Provide the [x, y] coordinate of the cell's center where the given text is located.  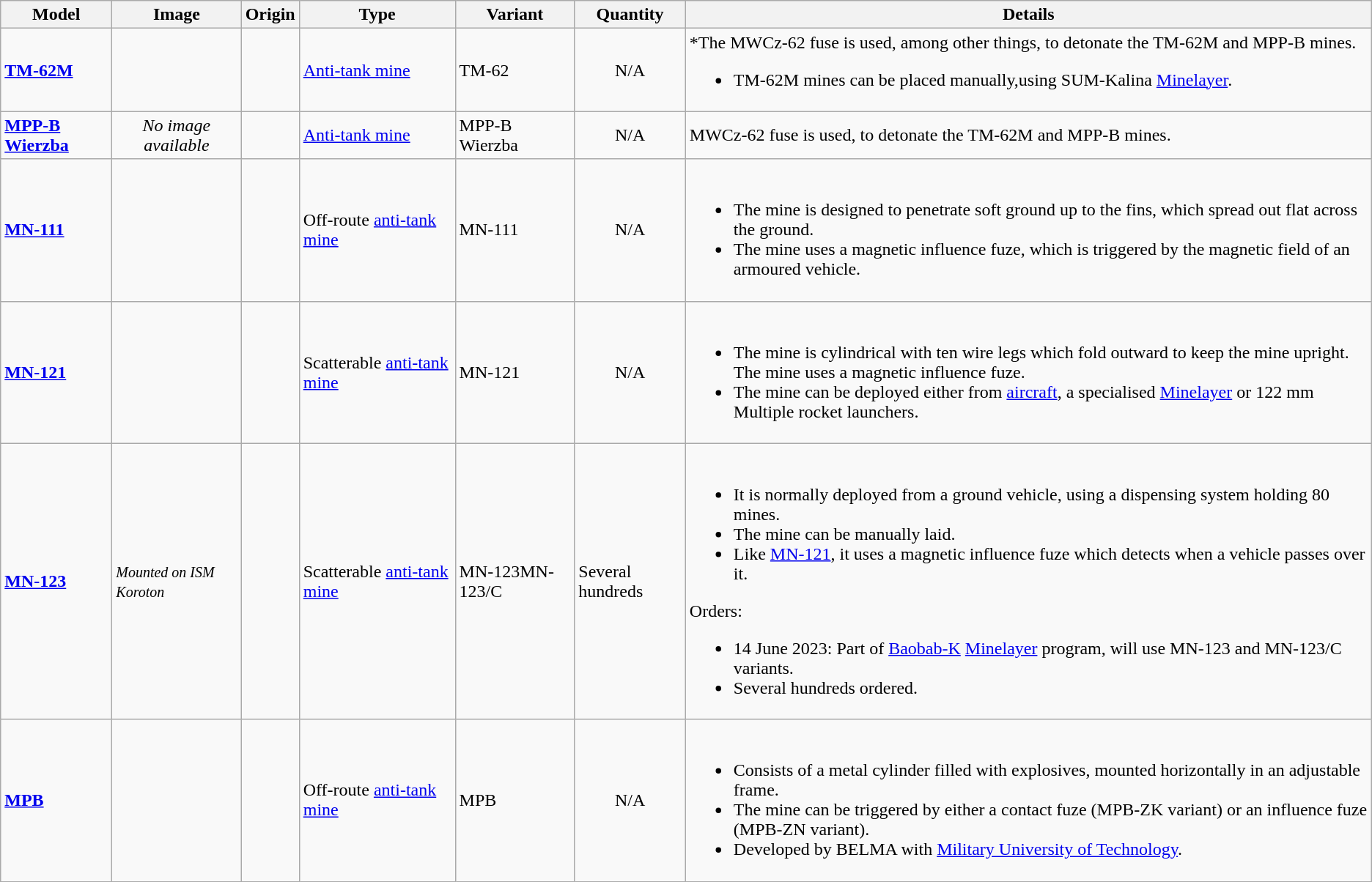
MN-123 [56, 582]
MN-123MN-123/C [514, 582]
MWCz-62 fuse is used, to detonate the TM-62M and MPP-B mines. [1028, 135]
TM-62M [56, 70]
TM-62 [514, 70]
Model [56, 15]
Several hundreds [630, 582]
Details [1028, 15]
*The MWCz-62 fuse is used, among other things, to detonate the TM-62M and MPP-B mines.TM-62M mines can be placed manually,using SUM-Kalina Minelayer. [1028, 70]
Type [377, 15]
Image [177, 15]
Variant [514, 15]
Mounted on ISM Koroton [177, 582]
No image available [177, 135]
Quantity [630, 15]
Origin [270, 15]
